From the cell containing the given text, extract its center point as [X, Y] coordinate. 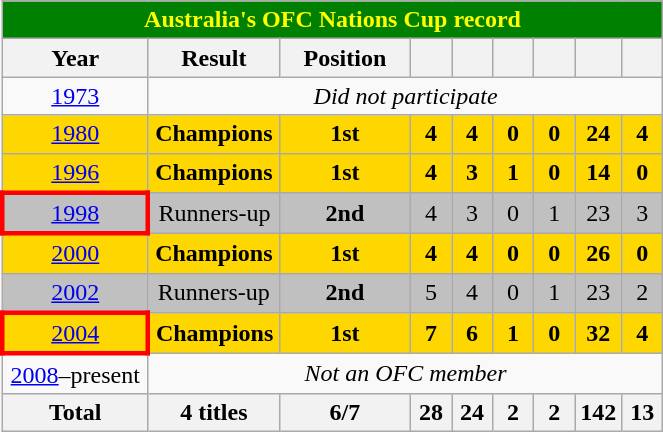
142 [598, 412]
Year [75, 58]
6/7 [344, 412]
Not an OFC member [405, 374]
2004 [75, 334]
2002 [75, 293]
28 [430, 412]
2000 [75, 254]
Position [344, 58]
4 titles [214, 412]
14 [598, 173]
1998 [75, 214]
1996 [75, 173]
Result [214, 58]
6 [472, 334]
Did not participate [405, 96]
1973 [75, 96]
5 [430, 293]
26 [598, 254]
Total [75, 412]
7 [430, 334]
32 [598, 334]
13 [642, 412]
Australia's OFC Nations Cup record [332, 20]
1980 [75, 134]
2008–present [75, 374]
